Provide the [x, y] coordinate of the cell's center where the given text is located.  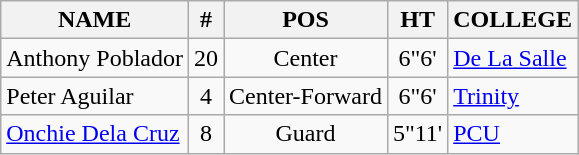
Guard [306, 134]
Center [306, 58]
POS [306, 20]
8 [206, 134]
20 [206, 58]
5"11' [417, 134]
NAME [95, 20]
Onchie Dela Cruz [95, 134]
COLLEGE [513, 20]
Peter Aguilar [95, 96]
PCU [513, 134]
Center-Forward [306, 96]
HT [417, 20]
De La Salle [513, 58]
Trinity [513, 96]
# [206, 20]
Anthony Poblador [95, 58]
4 [206, 96]
